Return [x, y] of the center of cell containing provided text 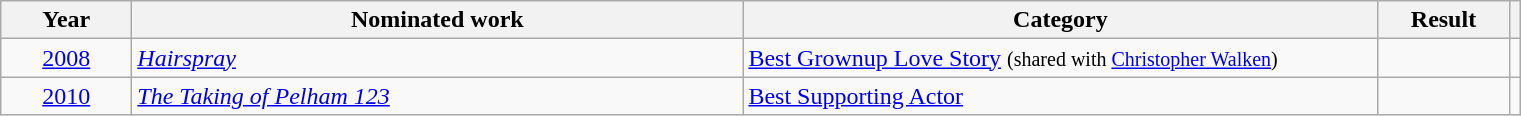
Category [1060, 20]
Best Grownup Love Story (shared with Christopher Walken) [1060, 58]
Year [66, 20]
2008 [66, 58]
Nominated work [438, 20]
The Taking of Pelham 123 [438, 96]
2010 [66, 96]
Result [1444, 20]
Hairspray [438, 58]
Best Supporting Actor [1060, 96]
